From the cell containing the given text, extract its center point as [x, y] coordinate. 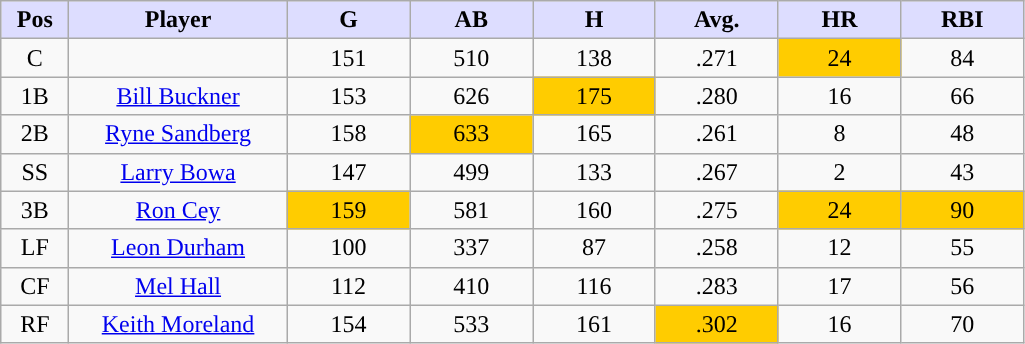
56 [962, 286]
43 [962, 172]
HR [840, 20]
151 [348, 58]
70 [962, 324]
165 [594, 134]
8 [840, 134]
175 [594, 96]
510 [472, 58]
H [594, 20]
581 [472, 210]
84 [962, 58]
.283 [716, 286]
LF [35, 248]
Bill Buckner [178, 96]
G [348, 20]
Larry Bowa [178, 172]
1B [35, 96]
87 [594, 248]
Mel Hall [178, 286]
.267 [716, 172]
112 [348, 286]
2 [840, 172]
AB [472, 20]
626 [472, 96]
C [35, 58]
Keith Moreland [178, 324]
.302 [716, 324]
160 [594, 210]
Ron Cey [178, 210]
RF [35, 324]
Ryne Sandberg [178, 134]
633 [472, 134]
116 [594, 286]
.280 [716, 96]
Avg. [716, 20]
147 [348, 172]
100 [348, 248]
.275 [716, 210]
.261 [716, 134]
12 [840, 248]
410 [472, 286]
55 [962, 248]
RBI [962, 20]
48 [962, 134]
337 [472, 248]
17 [840, 286]
SS [35, 172]
159 [348, 210]
66 [962, 96]
138 [594, 58]
499 [472, 172]
.271 [716, 58]
Pos [35, 20]
158 [348, 134]
3B [35, 210]
154 [348, 324]
Player [178, 20]
153 [348, 96]
CF [35, 286]
Leon Durham [178, 248]
533 [472, 324]
2B [35, 134]
161 [594, 324]
133 [594, 172]
90 [962, 210]
.258 [716, 248]
